Return [X, Y] of the center of cell containing provided text 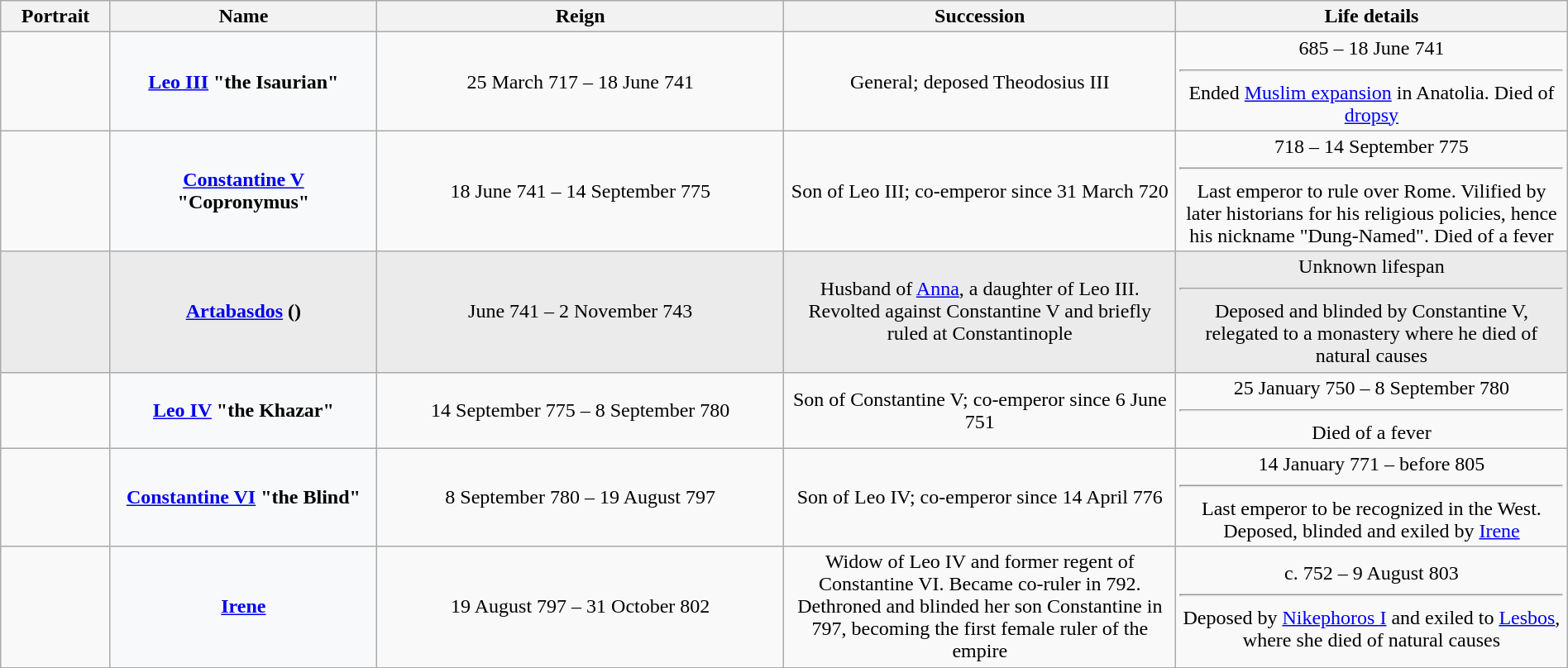
Succession [980, 17]
Leo IV "the Khazar" [243, 410]
Husband of Anna, a daughter of Leo III. Revolted against Constantine V and briefly ruled at Constantinople [980, 312]
25 January 750 – 8 September 780Died of a fever [1372, 410]
June 741 – 2 November 743 [581, 312]
Artabasdos () [243, 312]
14 January 771 – before 805Last emperor to be recognized in the West. Deposed, blinded and exiled by Irene [1372, 498]
Constantine V "Copronymus" [243, 191]
19 August 797 – 31 October 802 [581, 607]
14 September 775 – 8 September 780 [581, 410]
Constantine VI "the Blind" [243, 498]
Leo III "the Isaurian" [243, 81]
8 September 780 – 19 August 797 [581, 498]
Reign [581, 17]
Son of Leo III; co-emperor since 31 March 720 [980, 191]
25 March 717 – 18 June 741 [581, 81]
685 – 18 June 741Ended Muslim expansion in Anatolia. Died of dropsy [1372, 81]
Son of Constantine V; co-emperor since 6 June 751 [980, 410]
Name [243, 17]
Son of Leo IV; co-emperor since 14 April 776 [980, 498]
18 June 741 – 14 September 775 [581, 191]
General; deposed Theodosius III [980, 81]
c. 752 – 9 August 803Deposed by Nikephoros I and exiled to Lesbos, where she died of natural causes [1372, 607]
Unknown lifespanDeposed and blinded by Constantine V, relegated to a monastery where he died of natural causes [1372, 312]
Life details [1372, 17]
Irene [243, 607]
Portrait [56, 17]
